Provide the (x, y) coordinate of the cell's center where the given text is located.  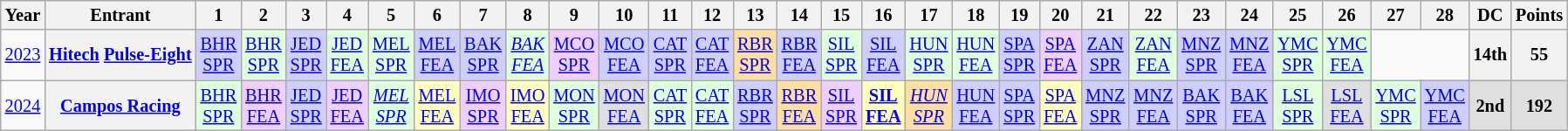
20 (1060, 15)
14th (1490, 55)
2024 (23, 106)
16 (883, 15)
ZANSPR (1105, 55)
2023 (23, 55)
55 (1539, 55)
7 (483, 15)
LSLSPR (1298, 106)
Entrant (120, 15)
26 (1346, 15)
18 (976, 15)
17 (928, 15)
22 (1154, 15)
13 (755, 15)
192 (1539, 106)
25 (1298, 15)
Points (1539, 15)
11 (670, 15)
15 (841, 15)
23 (1201, 15)
MONSPR (574, 106)
2nd (1490, 106)
LSLFEA (1346, 106)
Campos Racing (120, 106)
DC (1490, 15)
4 (347, 15)
2 (264, 15)
24 (1250, 15)
MCOFEA (625, 55)
3 (306, 15)
21 (1105, 15)
10 (625, 15)
5 (391, 15)
MCOSPR (574, 55)
ZANFEA (1154, 55)
28 (1445, 15)
Year (23, 15)
9 (574, 15)
1 (219, 15)
Hitech Pulse-Eight (120, 55)
IMOFEA (527, 106)
BHRFEA (264, 106)
14 (799, 15)
IMOSPR (483, 106)
19 (1019, 15)
8 (527, 15)
27 (1395, 15)
12 (712, 15)
MONFEA (625, 106)
6 (438, 15)
